Provide the [X, Y] coordinate of the cell's center where the given text is located.  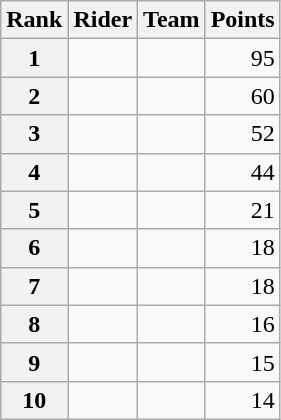
3 [34, 134]
16 [242, 324]
Rank [34, 20]
Rider [103, 20]
95 [242, 58]
4 [34, 172]
5 [34, 210]
9 [34, 362]
21 [242, 210]
15 [242, 362]
44 [242, 172]
10 [34, 400]
8 [34, 324]
2 [34, 96]
1 [34, 58]
52 [242, 134]
6 [34, 248]
60 [242, 96]
7 [34, 286]
Team [172, 20]
Points [242, 20]
14 [242, 400]
